Search for the cell housing the specified text and yield its (X, Y) center coordinate. 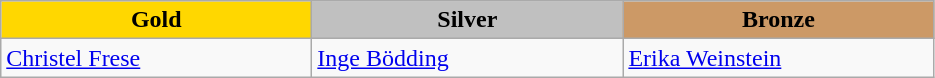
Silver (468, 20)
Inge Bödding (468, 58)
Gold (156, 20)
Christel Frese (156, 58)
Erika Weinstein (778, 58)
Bronze (778, 20)
